Locate the cell with the specified text and output its [X, Y] center coordinate. 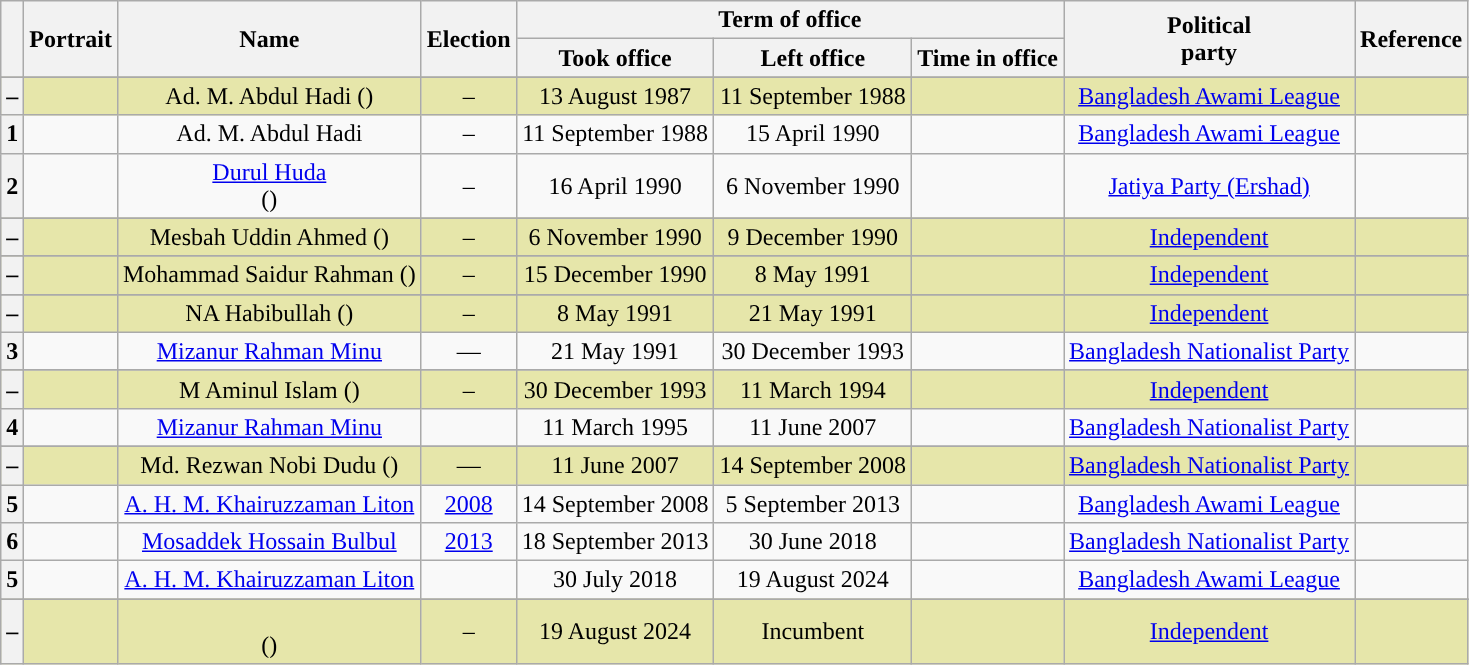
15 April 1990 [813, 134]
Election [468, 39]
Durul Huda() [269, 186]
30 July 2018 [615, 580]
Mosaddek Hossain Bulbul [269, 542]
Ad. M. Abdul Hadi [269, 134]
11 March 1995 [615, 427]
6 [12, 542]
13 August 1987 [615, 96]
11 March 1994 [813, 389]
5 September 2013 [813, 503]
Mohammad Saidur Rahman () [269, 275]
M Aminul Islam () [269, 389]
NA Habibullah () [269, 313]
9 December 1990 [813, 237]
Md. Rezwan Nobi Dudu () [269, 465]
4 [12, 427]
Ad. M. Abdul Hadi () [269, 96]
Incumbent [813, 632]
18 September 2013 [615, 542]
Portrait [71, 39]
1 [12, 134]
Jatiya Party (Ershad) [1210, 186]
15 December 1990 [615, 275]
30 June 2018 [813, 542]
() [269, 632]
Left office [813, 58]
Name [269, 39]
Time in office [988, 58]
2 [12, 186]
3 [12, 351]
Mesbah Uddin Ahmed () [269, 237]
Political party [1210, 39]
2008 [468, 503]
16 April 1990 [615, 186]
Reference [1412, 39]
2013 [468, 542]
Took office [615, 58]
Term of office [790, 20]
